Capture the cell that displays the provided text and extract its (x, y) central coordinate. 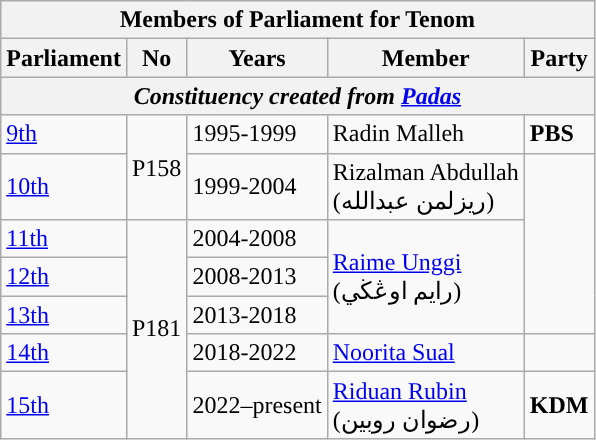
9th (64, 134)
13th (64, 315)
Riduan Rubin (رضوان روبين) (426, 406)
Rizalman Abdullah (ريزلمن عبدالله) (426, 186)
Years (257, 58)
14th (64, 353)
Radin Malleh (426, 134)
PBS (559, 134)
11th (64, 239)
Raime Unggi (رايم اوڠڬي) (426, 277)
Party (559, 58)
2008-2013 (257, 277)
10th (64, 186)
1999-2004 (257, 186)
2018-2022 (257, 353)
2013-2018 (257, 315)
2004-2008 (257, 239)
Parliament (64, 58)
1995-1999 (257, 134)
P181 (156, 330)
Noorita Sual (426, 353)
2022–present (257, 406)
Members of Parliament for Tenom (298, 20)
Constituency created from Padas (298, 96)
15th (64, 406)
KDM (559, 406)
Member (426, 58)
No (156, 58)
12th (64, 277)
P158 (156, 168)
